Output the (x, y) coordinate of the center of the cell containing the given text.  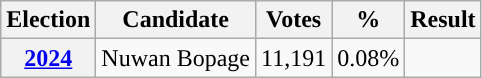
Election (48, 20)
11,191 (294, 58)
Candidate (176, 20)
0.08% (368, 58)
2024 (48, 58)
Nuwan Bopage (176, 58)
Result (443, 20)
Votes (294, 20)
% (368, 20)
